Search for the cell housing the specified text and yield its (x, y) center coordinate. 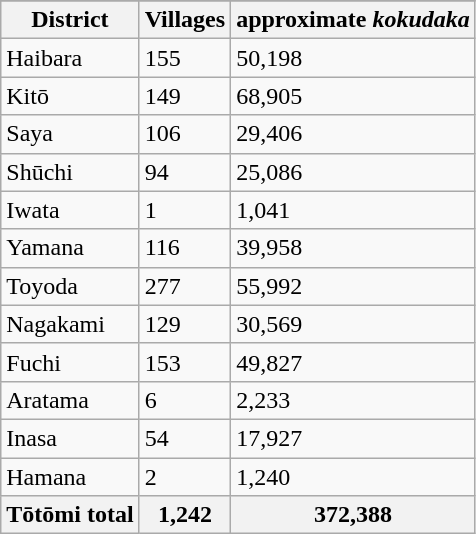
Kitō (70, 96)
1,240 (354, 477)
372,388 (354, 515)
Hamana (70, 477)
54 (185, 438)
30,569 (354, 324)
2 (185, 477)
106 (185, 134)
District (70, 20)
Shūchi (70, 172)
1 (185, 210)
Yamana (70, 248)
Fuchi (70, 362)
Nagakami (70, 324)
55,992 (354, 286)
116 (185, 248)
155 (185, 58)
39,958 (354, 248)
129 (185, 324)
Aratama (70, 400)
50,198 (354, 58)
153 (185, 362)
Villages (185, 20)
approximate kokudaka (354, 20)
2,233 (354, 400)
6 (185, 400)
277 (185, 286)
29,406 (354, 134)
49,827 (354, 362)
1,041 (354, 210)
Haibara (70, 58)
Iwata (70, 210)
Inasa (70, 438)
94 (185, 172)
Tōtōmi total (70, 515)
Saya (70, 134)
17,927 (354, 438)
1,242 (185, 515)
25,086 (354, 172)
Toyoda (70, 286)
149 (185, 96)
68,905 (354, 96)
